Identify which cell holds the provided text, then report its (X, Y) central coordinate. 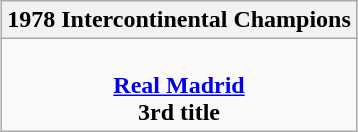
1978 Intercontinental Champions (180, 20)
Real Madrid 3rd title (180, 85)
